Provide the (X, Y) coordinate of the cell's center where the given text is located.  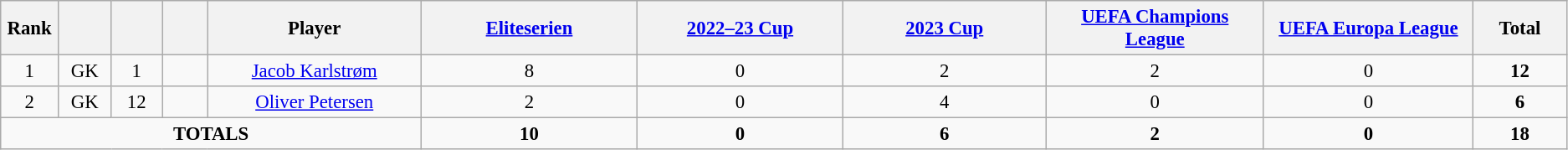
4 (944, 102)
Total (1519, 28)
TOTALS (211, 134)
10 (529, 134)
Rank (30, 28)
Eliteserien (529, 28)
18 (1519, 134)
2022–23 Cup (740, 28)
8 (529, 71)
Jacob Karlstrøm (315, 71)
Oliver Petersen (315, 102)
UEFA Europa League (1368, 28)
2023 Cup (944, 28)
Player (315, 28)
UEFA Champions League (1155, 28)
